Determine the (x, y) coordinate at the center of the cell enclosing the given text.  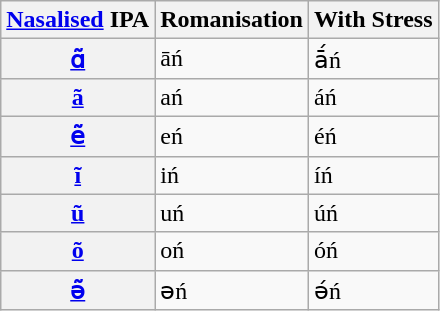
éń (373, 136)
íń (373, 175)
ə̃ (78, 290)
Nasalised IPA (78, 20)
iń (232, 175)
ɑ̃ (78, 59)
With Stress (373, 20)
ə́ń (373, 290)
oń (232, 251)
əń (232, 290)
ań (232, 97)
õ (78, 251)
ẽ (78, 136)
óń (373, 251)
uń (232, 213)
áń (373, 97)
úń (373, 213)
ĩ (78, 175)
āń (232, 59)
ā́ń (373, 59)
ã (78, 97)
Romanisation (232, 20)
ũ (78, 213)
eń (232, 136)
